Return the (X, Y) coordinate for the center point of the cell that contains the specified text.  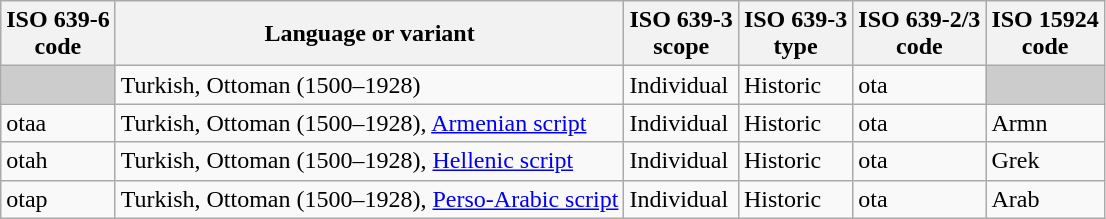
ISO 639-3 type (795, 34)
Grek (1045, 161)
ISO 15924 code (1045, 34)
Language or variant (370, 34)
Turkish, Ottoman (1500–1928), Hellenic script (370, 161)
ISO 639-2/3 code (920, 34)
ISO 639-3 scope (681, 34)
otaa (58, 123)
otap (58, 199)
ISO 639-6 code (58, 34)
Armn (1045, 123)
Turkish, Ottoman (1500–1928), Armenian script (370, 123)
Arab (1045, 199)
Turkish, Ottoman (1500–1928), Perso-Arabic script (370, 199)
Turkish, Ottoman (1500–1928) (370, 85)
otah (58, 161)
